Capture the cell that displays the provided text and extract its [X, Y] central coordinate. 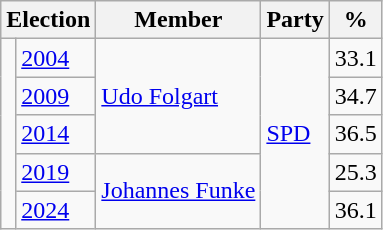
2019 [56, 172]
2024 [56, 210]
Election [48, 20]
Udo Folgart [178, 96]
33.1 [356, 58]
36.5 [356, 134]
SPD [295, 134]
Johannes Funke [178, 191]
2014 [56, 134]
2004 [56, 58]
Party [295, 20]
25.3 [356, 172]
% [356, 20]
2009 [56, 96]
36.1 [356, 210]
34.7 [356, 96]
Member [178, 20]
